For the text-containing cell, return its midpoint in [x, y] coordinate format. 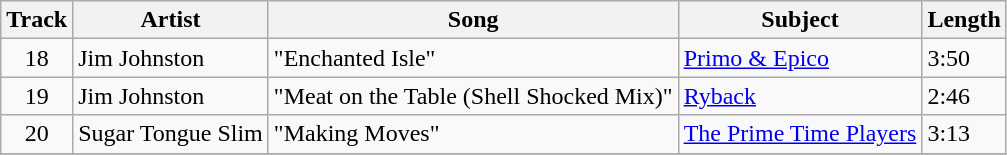
Length [964, 20]
Track [37, 20]
Primo & Epico [800, 58]
"Enchanted Isle" [473, 58]
18 [37, 58]
The Prime Time Players [800, 134]
Sugar Tongue Slim [171, 134]
"Making Moves" [473, 134]
20 [37, 134]
Ryback [800, 96]
Subject [800, 20]
Artist [171, 20]
"Meat on the Table (Shell Shocked Mix)" [473, 96]
Song [473, 20]
2:46 [964, 96]
3:13 [964, 134]
19 [37, 96]
3:50 [964, 58]
